For the text-containing cell, return its midpoint in (X, Y) coordinate format. 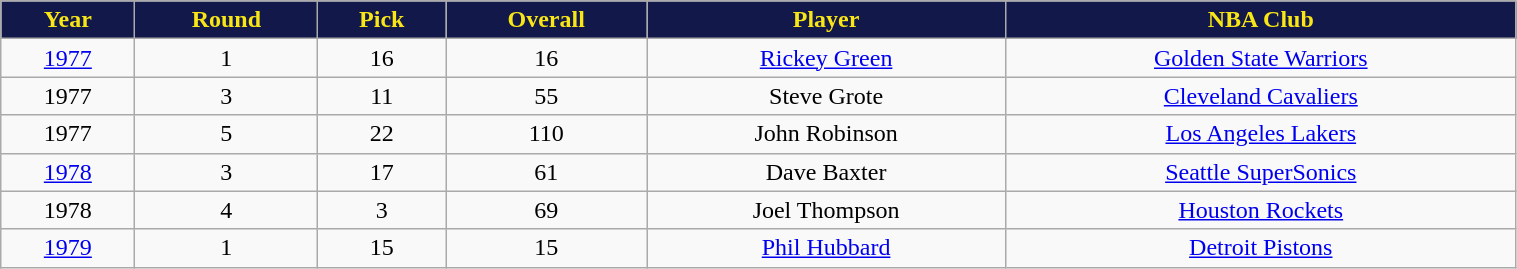
NBA Club (1261, 20)
5 (226, 134)
Rickey Green (826, 58)
Detroit Pistons (1261, 248)
Dave Baxter (826, 172)
Phil Hubbard (826, 248)
Overall (546, 20)
4 (226, 210)
John Robinson (826, 134)
Cleveland Cavaliers (1261, 96)
Year (68, 20)
22 (382, 134)
11 (382, 96)
61 (546, 172)
Round (226, 20)
69 (546, 210)
Steve Grote (826, 96)
55 (546, 96)
Player (826, 20)
Pick (382, 20)
110 (546, 134)
Los Angeles Lakers (1261, 134)
Houston Rockets (1261, 210)
Seattle SuperSonics (1261, 172)
Golden State Warriors (1261, 58)
1979 (68, 248)
Joel Thompson (826, 210)
17 (382, 172)
